Determine the (x, y) coordinate at the center of the cell enclosing the given text.  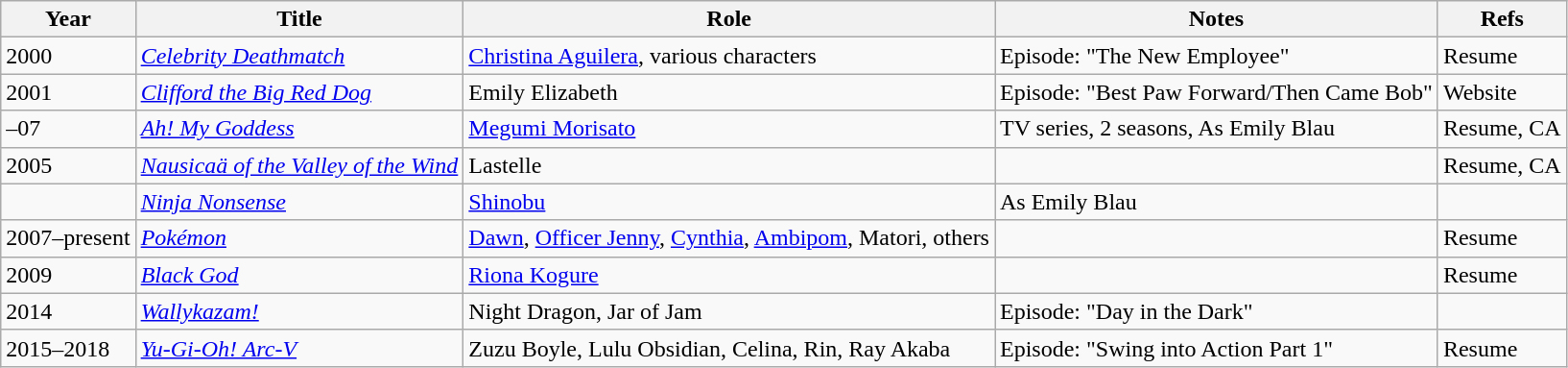
Night Dragon, Jar of Jam (729, 311)
Christina Aguilera, various characters (729, 56)
Ninja Nonsense (299, 202)
Episode: "The New Employee" (1216, 56)
As Emily Blau (1216, 202)
TV series, 2 seasons, As Emily Blau (1216, 129)
Year (68, 19)
Nausicaä of the Valley of the Wind (299, 165)
Zuzu Boyle, Lulu Obsidian, Celina, Rin, Ray Akaba (729, 348)
Black God (299, 275)
Yu-Gi-Oh! Arc-V (299, 348)
Refs (1502, 19)
Celebrity Deathmatch (299, 56)
Ah! My Goddess (299, 129)
2000 (68, 56)
Episode: "Day in the Dark" (1216, 311)
Episode: "Best Paw Forward/Then Came Bob" (1216, 92)
2001 (68, 92)
2014 (68, 311)
Riona Kogure (729, 275)
Dawn, Officer Jenny, Cynthia, Ambipom, Matori, others (729, 238)
Notes (1216, 19)
Episode: "Swing into Action Part 1" (1216, 348)
Shinobu (729, 202)
2005 (68, 165)
2015–2018 (68, 348)
Title (299, 19)
Clifford the Big Red Dog (299, 92)
Role (729, 19)
Pokémon (299, 238)
2009 (68, 275)
Wallykazam! (299, 311)
Megumi Morisato (729, 129)
Lastelle (729, 165)
Website (1502, 92)
–07 (68, 129)
2007–present (68, 238)
Emily Elizabeth (729, 92)
